From the cell containing the given text, extract its center point as (x, y) coordinate. 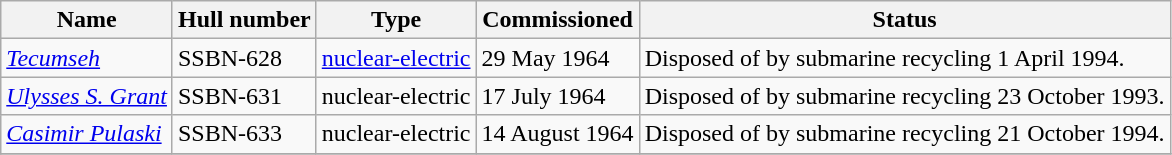
Tecumseh (87, 58)
Status (904, 20)
Name (87, 20)
14 August 1964 (558, 134)
17 July 1964 (558, 96)
29 May 1964 (558, 58)
Disposed of by submarine recycling 23 October 1993. (904, 96)
SSBN-633 (244, 134)
Disposed of by submarine recycling 21 October 1994. (904, 134)
Commissioned (558, 20)
Casimir Pulaski (87, 134)
Disposed of by submarine recycling 1 April 1994. (904, 58)
Ulysses S. Grant (87, 96)
Type (396, 20)
Hull number (244, 20)
SSBN-628 (244, 58)
SSBN-631 (244, 96)
